From the cell containing the given text, extract its center point as [X, Y] coordinate. 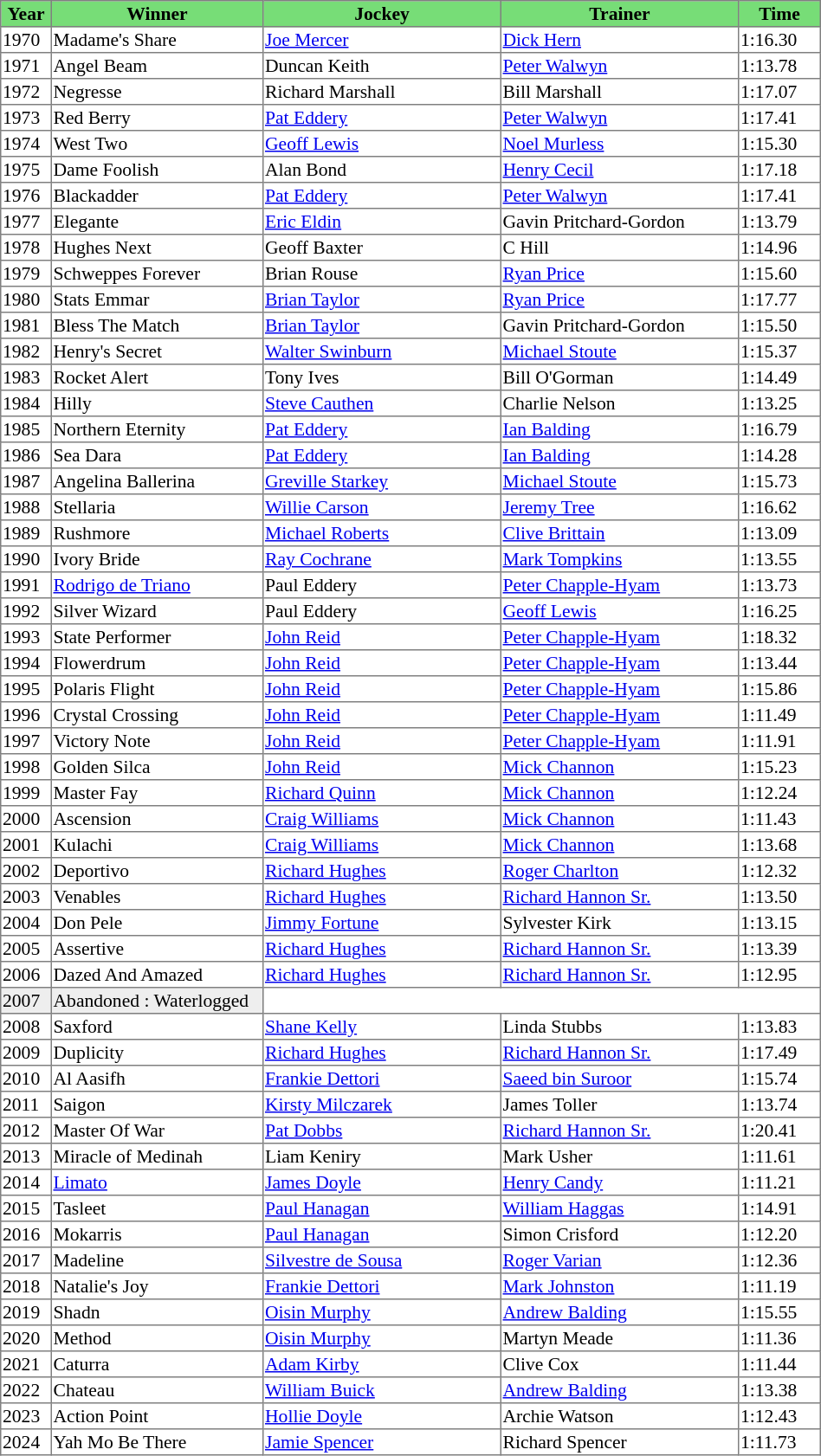
Sea Dara [157, 455]
2006 [26, 975]
Caturra [157, 1364]
Northern Eternity [157, 429]
Charlie Nelson [619, 403]
William Haggas [619, 1208]
1987 [26, 481]
1982 [26, 351]
1:12.43 [779, 1416]
Richard Spencer [619, 1442]
Henry Candy [619, 1182]
Flowerdrum [157, 663]
1:15.55 [779, 1312]
Bill Marshall [619, 92]
1995 [26, 689]
2021 [26, 1364]
1:14.28 [779, 455]
Shane Kelly [382, 1027]
1981 [26, 325]
Negresse [157, 92]
Master Of War [157, 1131]
1:11.21 [779, 1182]
1:15.23 [779, 767]
1:13.50 [779, 897]
Dazed And Amazed [157, 975]
1:14.96 [779, 248]
1:11.43 [779, 819]
1:13.68 [779, 845]
1:15.37 [779, 351]
1994 [26, 663]
1:13.15 [779, 923]
2020 [26, 1338]
1:16.30 [779, 40]
1:15.73 [779, 481]
Mark Johnston [619, 1286]
1991 [26, 585]
Saxford [157, 1027]
Miracle of Medinah [157, 1156]
Venables [157, 897]
1971 [26, 66]
1:13.09 [779, 533]
1:17.49 [779, 1053]
1993 [26, 637]
1:13.38 [779, 1390]
Eric Eldin [382, 222]
1:13.44 [779, 663]
Deportivo [157, 871]
Assertive [157, 949]
Saeed bin Suroor [619, 1079]
Silver Wizard [157, 611]
2017 [26, 1260]
2018 [26, 1286]
Hilly [157, 403]
Bless The Match [157, 325]
1999 [26, 793]
Clive Cox [619, 1364]
1:15.86 [779, 689]
2008 [26, 1027]
Madeline [157, 1260]
1989 [26, 533]
1:20.41 [779, 1131]
1978 [26, 248]
1:14.91 [779, 1208]
1980 [26, 300]
2003 [26, 897]
2012 [26, 1131]
Duncan Keith [382, 66]
Time [779, 14]
2004 [26, 923]
Action Point [157, 1416]
Kulachi [157, 845]
2009 [26, 1053]
Linda Stubbs [619, 1027]
Hollie Doyle [382, 1416]
James Toller [619, 1105]
Yah Mo Be There [157, 1442]
State Performer [157, 637]
Year [26, 14]
Victory Note [157, 741]
1992 [26, 611]
1:17.07 [779, 92]
Chateau [157, 1390]
2000 [26, 819]
Angelina Ballerina [157, 481]
1:17.77 [779, 300]
1:12.36 [779, 1260]
Jamie Spencer [382, 1442]
Noel Murless [619, 144]
Joe Mercer [382, 40]
Red Berry [157, 118]
Trainer [619, 14]
1:13.55 [779, 559]
Stats Emmar [157, 300]
Hughes Next [157, 248]
Abandoned : Waterlogged [157, 1001]
2010 [26, 1079]
Jockey [382, 14]
Limato [157, 1182]
1:16.62 [779, 507]
1:14.49 [779, 377]
1997 [26, 741]
2016 [26, 1234]
1:13.79 [779, 222]
1:15.30 [779, 144]
1996 [26, 715]
Martyn Meade [619, 1338]
Natalie's Joy [157, 1286]
Walter Swinburn [382, 351]
Crystal Crossing [157, 715]
Ivory Bride [157, 559]
1970 [26, 40]
Roger Charlton [619, 871]
Madame's Share [157, 40]
Elegante [157, 222]
1:12.24 [779, 793]
Mark Usher [619, 1156]
Richard Quinn [382, 793]
Mark Tompkins [619, 559]
1:11.61 [779, 1156]
1:13.83 [779, 1027]
Angel Beam [157, 66]
Rushmore [157, 533]
1:13.74 [779, 1105]
2019 [26, 1312]
1:12.20 [779, 1234]
1:11.73 [779, 1442]
C Hill [619, 248]
1988 [26, 507]
Rocket Alert [157, 377]
2007 [26, 1001]
2002 [26, 871]
Kirsty Milczarek [382, 1105]
1998 [26, 767]
Dick Hern [619, 40]
1:13.73 [779, 585]
2015 [26, 1208]
Golden Silca [157, 767]
1986 [26, 455]
1:11.36 [779, 1338]
2022 [26, 1390]
1:11.91 [779, 741]
1975 [26, 170]
Geoff Baxter [382, 248]
Jeremy Tree [619, 507]
Method [157, 1338]
1:12.95 [779, 975]
Silvestre de Sousa [382, 1260]
Blackadder [157, 196]
William Buick [382, 1390]
Mokarris [157, 1234]
Polaris Flight [157, 689]
2013 [26, 1156]
Tony Ives [382, 377]
Schweppes Forever [157, 274]
James Doyle [382, 1182]
Sylvester Kirk [619, 923]
Winner [157, 14]
Steve Cauthen [382, 403]
Willie Carson [382, 507]
Liam Keniry [382, 1156]
1972 [26, 92]
2001 [26, 845]
Alan Bond [382, 170]
Archie Watson [619, 1416]
1984 [26, 403]
1977 [26, 222]
1985 [26, 429]
1:11.44 [779, 1364]
1:15.50 [779, 325]
1:16.25 [779, 611]
Master Fay [157, 793]
Dame Foolish [157, 170]
West Two [157, 144]
Ray Cochrane [382, 559]
1:17.18 [779, 170]
Ascension [157, 819]
Simon Crisford [619, 1234]
2024 [26, 1442]
1990 [26, 559]
Roger Varian [619, 1260]
1:16.79 [779, 429]
1:11.19 [779, 1286]
Rodrigo de Triano [157, 585]
Duplicity [157, 1053]
Richard Marshall [382, 92]
1983 [26, 377]
1:13.39 [779, 949]
1973 [26, 118]
Brian Rouse [382, 274]
Clive Brittain [619, 533]
Saigon [157, 1105]
1:13.25 [779, 403]
1:12.32 [779, 871]
Adam Kirby [382, 1364]
Al Aasifh [157, 1079]
Henry Cecil [619, 170]
1:13.78 [779, 66]
Shadn [157, 1312]
Bill O'Gorman [619, 377]
Tasleet [157, 1208]
2023 [26, 1416]
Michael Roberts [382, 533]
2014 [26, 1182]
1:11.49 [779, 715]
Jimmy Fortune [382, 923]
2005 [26, 949]
1:18.32 [779, 637]
Pat Dobbs [382, 1131]
1979 [26, 274]
Don Pele [157, 923]
2011 [26, 1105]
Henry's Secret [157, 351]
1:15.60 [779, 274]
1:15.74 [779, 1079]
1974 [26, 144]
1976 [26, 196]
Stellaria [157, 507]
Greville Starkey [382, 481]
